Determine the (X, Y) coordinate at the center of the cell enclosing the given text.  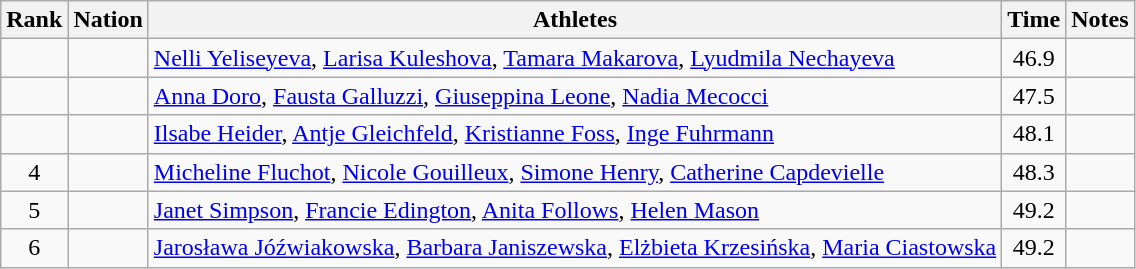
Jarosława Jóźwiakowska, Barbara Janiszewska, Elżbieta Krzesińska, Maria Ciastowska (574, 248)
Notes (1100, 20)
Ilsabe Heider, Antje Gleichfeld, Kristianne Foss, Inge Fuhrmann (574, 134)
Athletes (574, 20)
48.3 (1034, 172)
Janet Simpson, Francie Edington, Anita Follows, Helen Mason (574, 210)
Anna Doro, Fausta Galluzzi, Giuseppina Leone, Nadia Mecocci (574, 96)
Time (1034, 20)
Rank (34, 20)
4 (34, 172)
Nation (108, 20)
Nelli Yeliseyeva, Larisa Kuleshova, Tamara Makarova, Lyudmila Nechayeva (574, 58)
5 (34, 210)
47.5 (1034, 96)
48.1 (1034, 134)
46.9 (1034, 58)
6 (34, 248)
Micheline Fluchot, Nicole Gouilleux, Simone Henry, Catherine Capdevielle (574, 172)
